For the text-containing cell, return its midpoint in [X, Y] coordinate format. 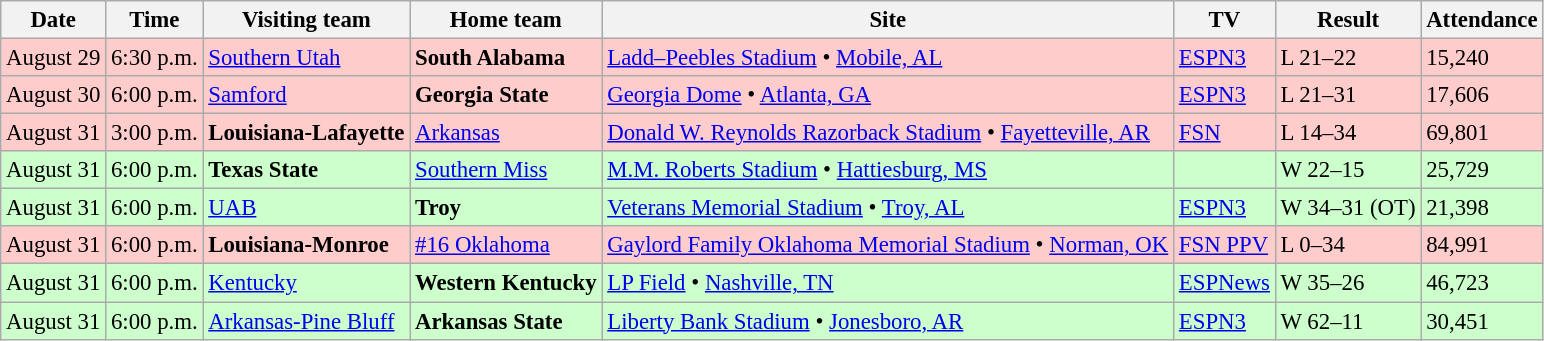
Southern Utah [306, 58]
Arkansas State [506, 321]
Southern Miss [506, 170]
Georgia Dome • Atlanta, GA [888, 95]
Kentucky [306, 283]
Home team [506, 20]
W 34–31 (OT) [1348, 208]
UAB [306, 208]
W 62–11 [1348, 321]
6:30 p.m. [154, 58]
LP Field • Nashville, TN [888, 283]
21,398 [1482, 208]
Gaylord Family Oklahoma Memorial Stadium • Norman, OK [888, 245]
Georgia State [506, 95]
25,729 [1482, 170]
Veterans Memorial Stadium • Troy, AL [888, 208]
L 21–22 [1348, 58]
84,991 [1482, 245]
Texas State [306, 170]
Samford [306, 95]
Ladd–Peebles Stadium • Mobile, AL [888, 58]
Western Kentucky [506, 283]
Arkansas [506, 133]
L 21–31 [1348, 95]
FSN PPV [1225, 245]
TV [1225, 20]
Result [1348, 20]
Liberty Bank Stadium • Jonesboro, AR [888, 321]
Arkansas-Pine Bluff [306, 321]
Time [154, 20]
Donald W. Reynolds Razorback Stadium • Fayetteville, AR [888, 133]
Troy [506, 208]
August 29 [54, 58]
Visiting team [306, 20]
FSN [1225, 133]
Attendance [1482, 20]
46,723 [1482, 283]
69,801 [1482, 133]
17,606 [1482, 95]
L 14–34 [1348, 133]
W 22–15 [1348, 170]
South Alabama [506, 58]
Site [888, 20]
ESPNews [1225, 283]
Louisiana-Lafayette [306, 133]
Louisiana-Monroe [306, 245]
30,451 [1482, 321]
L 0–34 [1348, 245]
Date [54, 20]
August 30 [54, 95]
#16 Oklahoma [506, 245]
M.M. Roberts Stadium • Hattiesburg, MS [888, 170]
W 35–26 [1348, 283]
15,240 [1482, 58]
3:00 p.m. [154, 133]
